Locate the cell with the specified text and output its [X, Y] center coordinate. 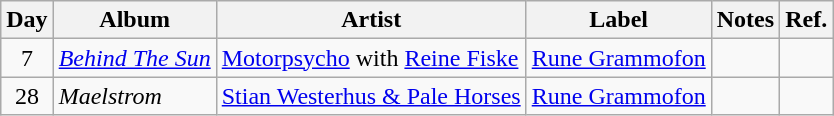
Album [134, 20]
Ref. [806, 20]
Behind The Sun [134, 58]
7 [27, 58]
28 [27, 96]
Notes [745, 20]
Label [618, 20]
Day [27, 20]
Stian Westerhus & Pale Horses [371, 96]
Motorpsycho with Reine Fiske [371, 58]
Maelstrom [134, 96]
Artist [371, 20]
